Pinpoint the cell where the given text exists, returning its (X, Y) midpoint coordinate. 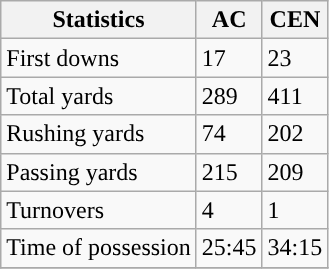
289 (229, 96)
34:15 (295, 248)
215 (229, 172)
25:45 (229, 248)
23 (295, 58)
209 (295, 172)
74 (229, 134)
4 (229, 210)
17 (229, 58)
202 (295, 134)
Turnovers (99, 210)
Rushing yards (99, 134)
CEN (295, 20)
Time of possession (99, 248)
First downs (99, 58)
Total yards (99, 96)
Statistics (99, 20)
Passing yards (99, 172)
AC (229, 20)
411 (295, 96)
1 (295, 210)
